Determine the (x, y) coordinate at the center of the cell enclosing the given text.  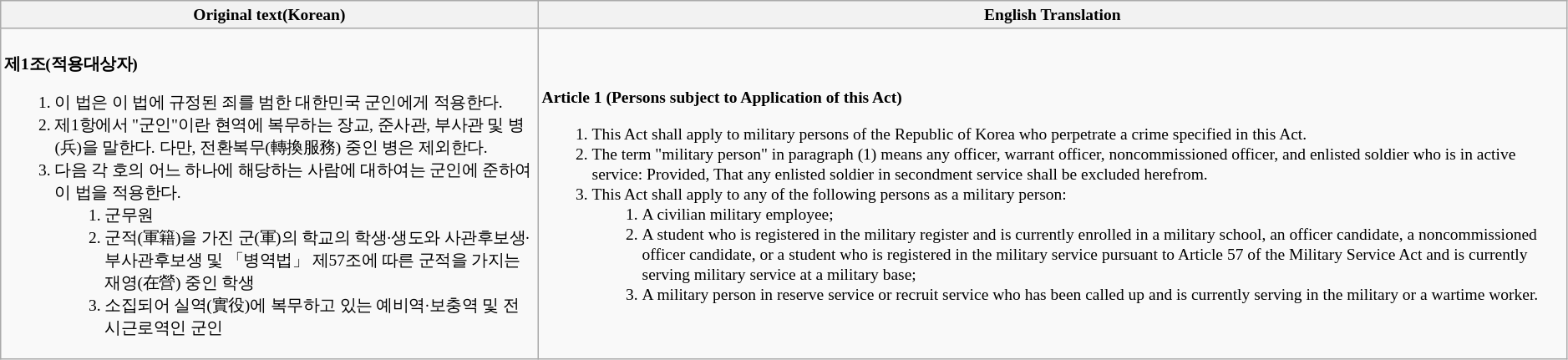
Original text(Korean) (269, 15)
English Translation (1053, 15)
